Search for the cell housing the specified text and yield its [x, y] center coordinate. 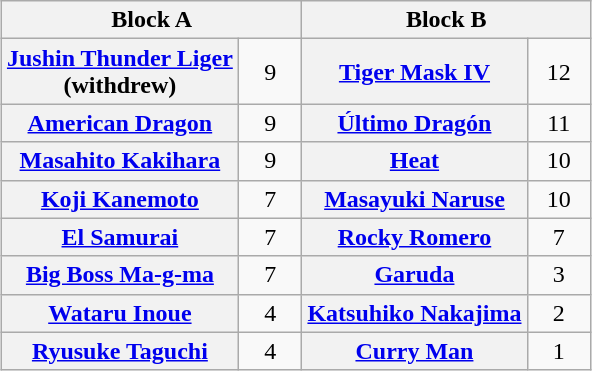
12 [559, 72]
Rocky Romero [414, 237]
Masayuki Naruse [414, 199]
3 [559, 275]
American Dragon [120, 123]
Heat [414, 161]
Ryusuke Taguchi [120, 351]
Jushin Thunder Liger(withdrew) [120, 72]
Koji Kanemoto [120, 199]
Garuda [414, 275]
1 [559, 351]
Katsuhiko Nakajima [414, 313]
2 [559, 313]
Block B [446, 20]
Big Boss Ma-g-ma [120, 275]
Curry Man [414, 351]
Wataru Inoue [120, 313]
Masahito Kakihara [120, 161]
El Samurai [120, 237]
Block A [151, 20]
11 [559, 123]
Tiger Mask IV [414, 72]
Último Dragón [414, 123]
